Identify which cell holds the provided text, then report its (X, Y) central coordinate. 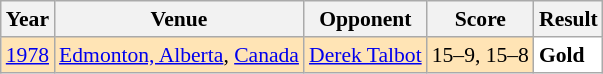
1978 (28, 55)
Venue (179, 19)
Edmonton, Alberta, Canada (179, 55)
Year (28, 19)
Score (480, 19)
Gold (568, 55)
Result (568, 19)
Derek Talbot (366, 55)
Opponent (366, 19)
15–9, 15–8 (480, 55)
